Search for the cell housing the specified text and yield its (X, Y) center coordinate. 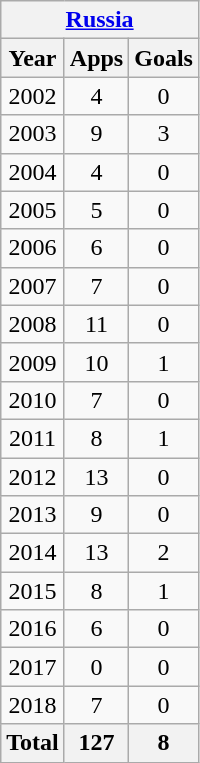
2005 (33, 210)
2004 (33, 172)
2007 (33, 286)
3 (164, 134)
2014 (33, 553)
2 (164, 553)
2011 (33, 438)
2016 (33, 629)
Year (33, 58)
2010 (33, 400)
2008 (33, 324)
Apps (96, 58)
11 (96, 324)
2002 (33, 96)
2012 (33, 477)
127 (96, 743)
Goals (164, 58)
2013 (33, 515)
Total (33, 743)
2006 (33, 248)
2003 (33, 134)
2009 (33, 362)
10 (96, 362)
2015 (33, 591)
Russia (100, 20)
2017 (33, 667)
5 (96, 210)
2018 (33, 705)
